Provide the [X, Y] coordinate of the cell's center where the given text is located.  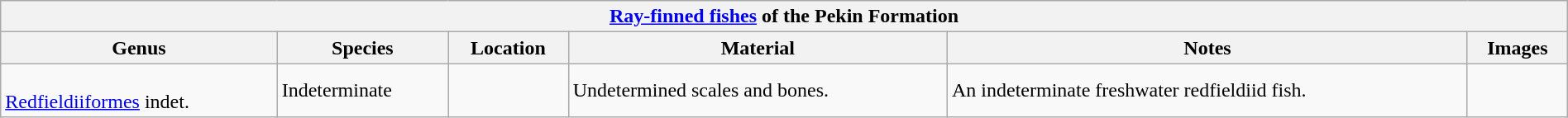
Redfieldiiformes indet. [139, 91]
Indeterminate [362, 91]
Genus [139, 48]
Material [758, 48]
Undetermined scales and bones. [758, 91]
Location [509, 48]
Images [1517, 48]
Species [362, 48]
Ray-finned fishes of the Pekin Formation [784, 17]
An indeterminate freshwater redfieldiid fish. [1207, 91]
Notes [1207, 48]
